Locate the cell with the specified text and output its [x, y] center coordinate. 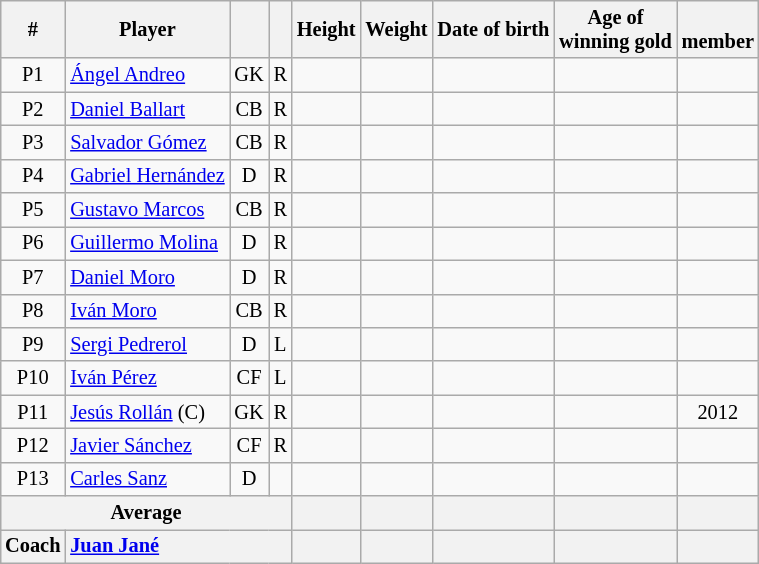
Height [326, 29]
Weight [396, 29]
Age ofwinning gold [615, 29]
P1 [32, 75]
member [718, 29]
Gabriel Hernández [147, 176]
Coach [32, 546]
Iván Moro [147, 311]
Juan Jané [178, 546]
P7 [32, 277]
# [32, 29]
Jesús Rollán (C) [147, 412]
P2 [32, 109]
Player [147, 29]
P11 [32, 412]
P10 [32, 378]
Guillermo Molina [147, 243]
P5 [32, 210]
Daniel Moro [147, 277]
Salvador Gómez [147, 142]
2012 [718, 412]
P13 [32, 479]
Gustavo Marcos [147, 210]
Iván Pérez [147, 378]
P6 [32, 243]
P12 [32, 445]
P8 [32, 311]
Ángel Andreo [147, 75]
Average [146, 513]
Carles Sanz [147, 479]
P4 [32, 176]
Sergi Pedrerol [147, 344]
P3 [32, 142]
Javier Sánchez [147, 445]
Date of birth [493, 29]
Daniel Ballart [147, 109]
P9 [32, 344]
